Capture the cell that displays the provided text and extract its (X, Y) central coordinate. 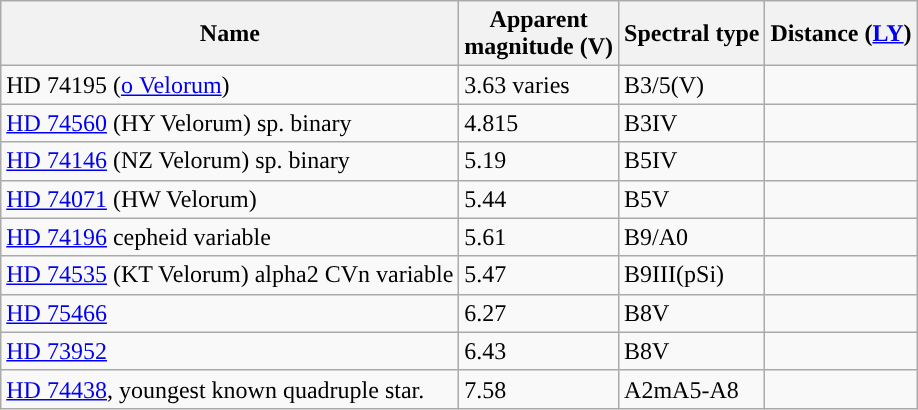
Apparentmagnitude (V) (539, 34)
4.815 (539, 123)
HD 73952 (230, 351)
HD 74196 cepheid variable (230, 237)
HD 75466 (230, 313)
5.44 (539, 199)
B3/5(V) (692, 85)
5.19 (539, 161)
HD 74535 (KT Velorum) alpha2 CVn variable (230, 275)
B5V (692, 199)
HD 74071 (HW Velorum) (230, 199)
Spectral type (692, 34)
A2mA5-A8 (692, 389)
HD 74146 (NZ Velorum) sp. binary (230, 161)
Name (230, 34)
HD 74438, youngest known quadruple star. (230, 389)
7.58 (539, 389)
5.61 (539, 237)
B3IV (692, 123)
5.47 (539, 275)
6.27 (539, 313)
B9/A0 (692, 237)
3.63 varies (539, 85)
6.43 (539, 351)
B5IV (692, 161)
HD 74195 (ο Velorum) (230, 85)
B9III(pSi) (692, 275)
Distance (LY) (841, 34)
HD 74560 (HY Velorum) sp. binary (230, 123)
